Detect which cell encompasses the target text, then output its (X, Y) center coordinate. 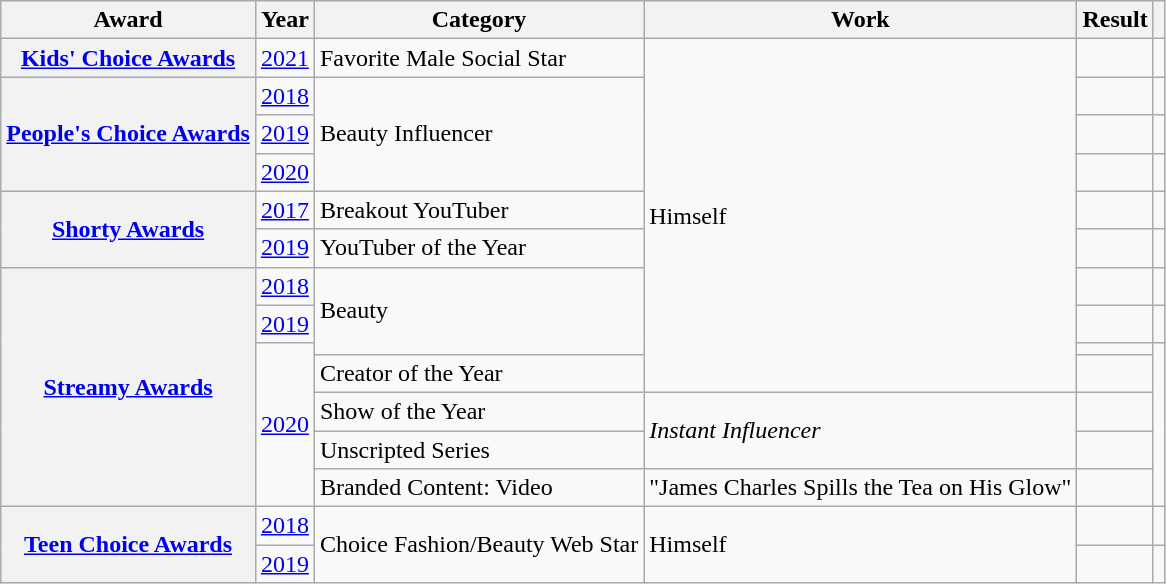
Work (860, 20)
Kids' Choice Awards (128, 58)
Favorite Male Social Star (478, 58)
"James Charles Spills the Tea on His Glow" (860, 488)
Beauty Influencer (478, 134)
Show of the Year (478, 411)
Streamy Awards (128, 386)
Shorty Awards (128, 229)
Instant Influencer (860, 430)
People's Choice Awards (128, 134)
Teen Choice Awards (128, 545)
Choice Fashion/Beauty Web Star (478, 545)
Result (1115, 20)
Year (284, 20)
YouTuber of the Year (478, 248)
Creator of the Year (478, 373)
2021 (284, 58)
Branded Content: Video (478, 488)
Beauty (478, 310)
Unscripted Series (478, 449)
Category (478, 20)
2017 (284, 210)
Breakout YouTuber (478, 210)
Award (128, 20)
